Return the (X, Y) coordinate for the center point of the cell that contains the specified text.  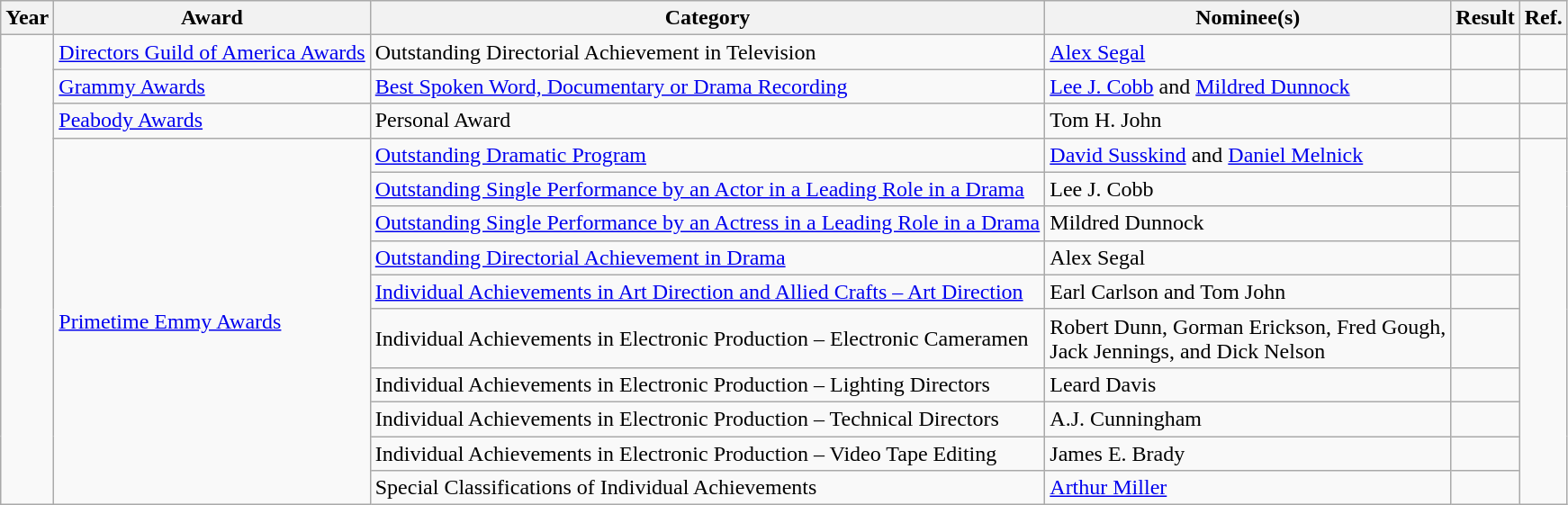
Award (212, 18)
Ref. (1543, 18)
Leard Davis (1248, 384)
Personal Award (707, 121)
Nominee(s) (1248, 18)
Result (1485, 18)
Individual Achievements in Electronic Production – Lighting Directors (707, 384)
Grammy Awards (212, 86)
Category (707, 18)
James E. Brady (1248, 453)
Directors Guild of America Awards (212, 52)
Earl Carlson and Tom John (1248, 292)
Best Spoken Word, Documentary or Drama Recording (707, 86)
A.J. Cunningham (1248, 419)
Lee J. Cobb (1248, 189)
Individual Achievements in Electronic Production – Video Tape Editing (707, 453)
Outstanding Dramatic Program (707, 155)
Outstanding Single Performance by an Actor in a Leading Role in a Drama (707, 189)
Lee J. Cobb and Mildred Dunnock (1248, 86)
Arthur Miller (1248, 488)
Individual Achievements in Electronic Production – Electronic Cameramen (707, 338)
Mildred Dunnock (1248, 223)
Special Classifications of Individual Achievements (707, 488)
Individual Achievements in Art Direction and Allied Crafts – Art Direction (707, 292)
Individual Achievements in Electronic Production – Technical Directors (707, 419)
Robert Dunn, Gorman Erickson, Fred Gough, Jack Jennings, and Dick Nelson (1248, 338)
Outstanding Directorial Achievement in Television (707, 52)
Tom H. John (1248, 121)
Peabody Awards (212, 121)
David Susskind and Daniel Melnick (1248, 155)
Outstanding Single Performance by an Actress in a Leading Role in a Drama (707, 223)
Primetime Emmy Awards (212, 321)
Year (27, 18)
Outstanding Directorial Achievement in Drama (707, 257)
